Extract the [x, y] coordinate from the center of the cell holding the provided text.  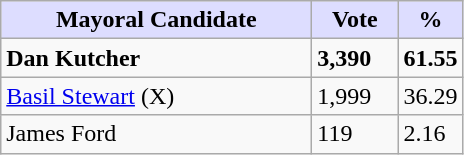
James Ford [156, 134]
Vote [355, 20]
1,999 [355, 96]
36.29 [430, 96]
Dan Kutcher [156, 58]
Mayoral Candidate [156, 20]
119 [355, 134]
Basil Stewart (X) [156, 96]
2.16 [430, 134]
61.55 [430, 58]
3,390 [355, 58]
% [430, 20]
